Pinpoint the cell where the given text exists, returning its [X, Y] midpoint coordinate. 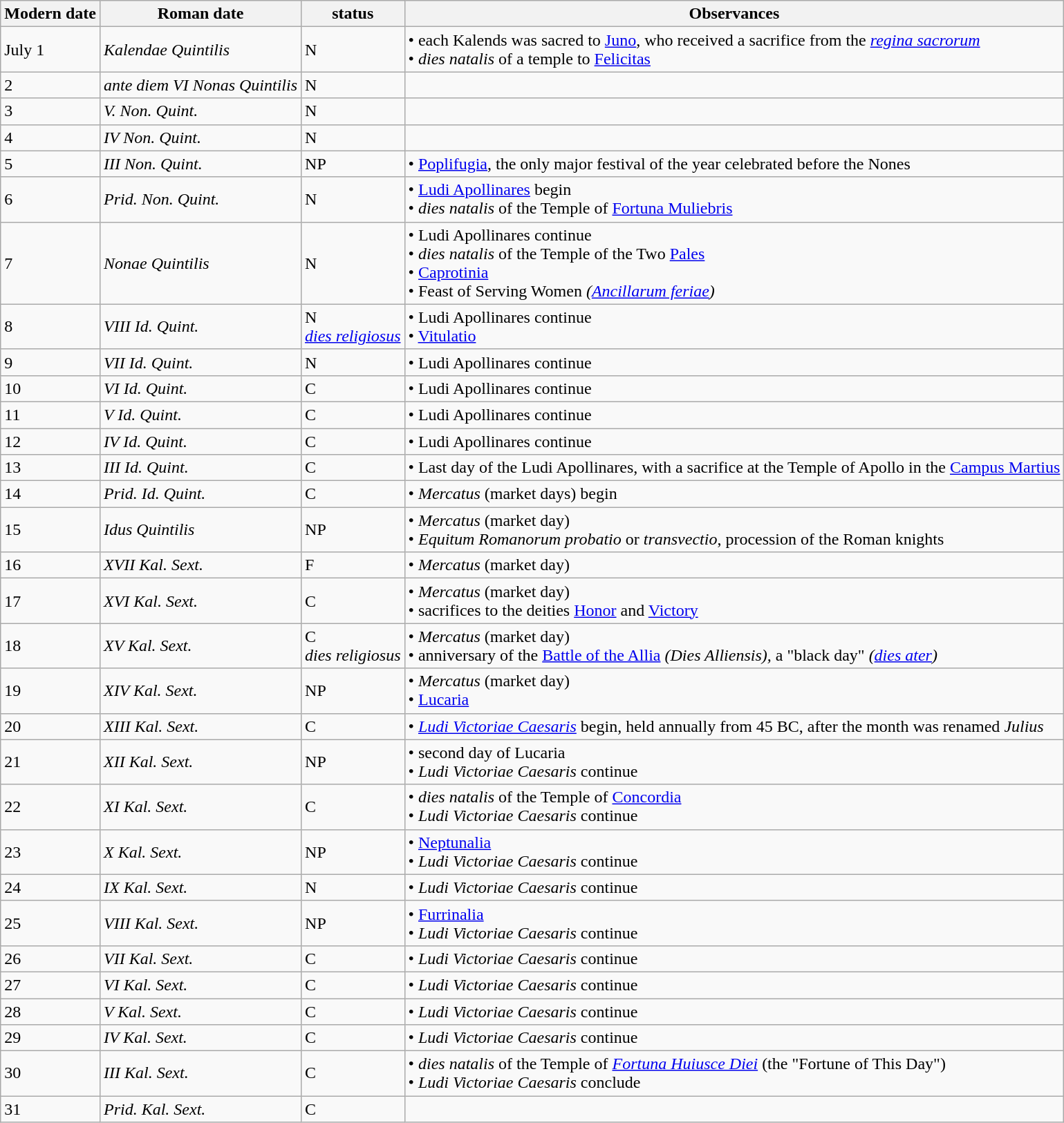
XII Kal. Sext. [200, 762]
28 [50, 1011]
10 [50, 388]
F [353, 565]
Nonae Quintilis [200, 263]
• Mercatus (market day)• Lucaria [734, 691]
V Kal. Sext. [200, 1011]
XIII Kal. Sext. [200, 726]
• Mercatus (market day)• Equitum Romanorum probatio or transvectio, procession of the Roman knights [734, 529]
• each Kalends was sacred to Juno, who received a sacrifice from the regina sacrorum• dies natalis of a temple to Felicitas [734, 50]
• Ludi Victoriae Caesaris begin, held annually from 45 BC, after the month was renamed Julius [734, 726]
21 [50, 762]
VII Kal. Sext. [200, 959]
30 [50, 1074]
2 [50, 85]
15 [50, 529]
13 [50, 468]
Idus Quintilis [200, 529]
III Id. Quint. [200, 468]
IX Kal. Sext. [200, 887]
• Neptunalia• Ludi Victoriae Caesaris continue [734, 851]
Modern date [50, 14]
12 [50, 442]
Prid. Kal. Sext. [200, 1109]
Prid. Non. Quint. [200, 199]
29 [50, 1038]
3 [50, 111]
V. Non. Quint. [200, 111]
23 [50, 851]
4 [50, 138]
XI Kal. Sext. [200, 807]
• Last day of the Ludi Apollinares, with a sacrifice at the Temple of Apollo in the Campus Martius [734, 468]
IV Kal. Sext. [200, 1038]
Cdies religiosus [353, 645]
• Ludi Apollinares begin• dies natalis of the Temple of Fortuna Muliebris [734, 199]
XV Kal. Sext. [200, 645]
III Kal. Sext. [200, 1074]
19 [50, 691]
Observances [734, 14]
20 [50, 726]
VIII Kal. Sext. [200, 923]
Ndies religiosus [353, 326]
• Ludi Apollinares continue• Vitulatio [734, 326]
VI Kal. Sext. [200, 985]
status [353, 14]
VI Id. Quint. [200, 388]
Kalendae Quintilis [200, 50]
V Id. Quint. [200, 415]
6 [50, 199]
8 [50, 326]
27 [50, 985]
7 [50, 263]
22 [50, 807]
XIV Kal. Sext. [200, 691]
• Furrinalia• Ludi Victoriae Caesaris continue [734, 923]
26 [50, 959]
11 [50, 415]
• Mercatus (market day)• sacrifices to the deities Honor and Victory [734, 601]
• dies natalis of the Temple of Fortuna Huiusce Diei (the "Fortune of This Day")• Ludi Victoriae Caesaris conclude [734, 1074]
III Non. Quint. [200, 164]
16 [50, 565]
X Kal. Sext. [200, 851]
25 [50, 923]
• Mercatus (market days) begin [734, 494]
• Poplifugia, the only major festival of the year celebrated before the Nones [734, 164]
• Ludi Apollinares continue• dies natalis of the Temple of the Two Pales• Caprotinia• Feast of Serving Women (Ancillarum feriae) [734, 263]
14 [50, 494]
Roman date [200, 14]
VII Id. Quint. [200, 362]
Prid. Id. Quint. [200, 494]
XVI Kal. Sext. [200, 601]
31 [50, 1109]
• Mercatus (market day) [734, 565]
ante diem VI Nonas Quintilis [200, 85]
24 [50, 887]
5 [50, 164]
XVII Kal. Sext. [200, 565]
• Mercatus (market day)• anniversary of the Battle of the Allia (Dies Alliensis), a "black day" (dies ater) [734, 645]
VIII Id. Quint. [200, 326]
IV Id. Quint. [200, 442]
July 1 [50, 50]
18 [50, 645]
17 [50, 601]
• dies natalis of the Temple of Concordia• Ludi Victoriae Caesaris continue [734, 807]
• second day of Lucaria• Ludi Victoriae Caesaris continue [734, 762]
IV Non. Quint. [200, 138]
9 [50, 362]
